Extract the (x, y) coordinate from the center of the cell holding the provided text.  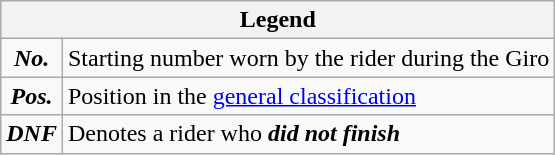
DNF (32, 134)
Starting number worn by the rider during the Giro (308, 58)
Denotes a rider who did not finish (308, 134)
Position in the general classification (308, 96)
Pos. (32, 96)
No. (32, 58)
Legend (278, 20)
